From the cell containing the given text, extract its center point as (X, Y) coordinate. 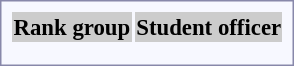
Rank group (72, 27)
Student officer (209, 27)
